Search for the cell housing the specified text and yield its [X, Y] center coordinate. 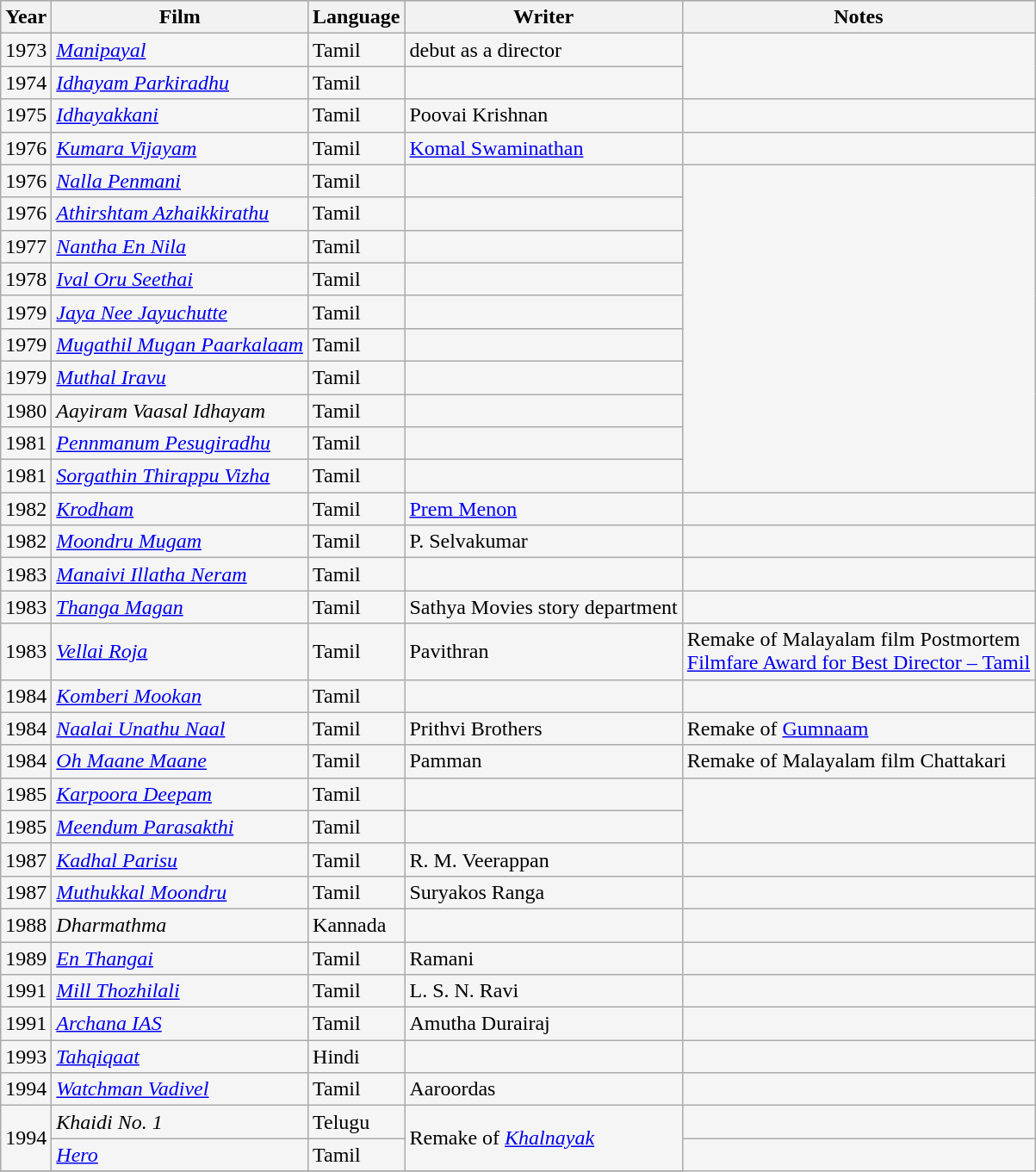
Ival Oru Seethai [180, 279]
Idhayakkani [180, 115]
Remake of Khalnayak [543, 1138]
Year [26, 17]
1975 [26, 115]
Writer [543, 17]
Aaroordas [543, 1089]
Sorgathin Thirappu Vizha [180, 476]
Notes [858, 17]
1993 [26, 1057]
Jaya Nee Jayuchutte [180, 312]
Nalla Penmani [180, 181]
Amutha Durairaj [543, 1024]
Vellai Roja [180, 651]
Tahqiqaat [180, 1057]
Sathya Movies story department [543, 607]
Muthal Iravu [180, 377]
1989 [26, 958]
Telugu [357, 1122]
Remake of Malayalam film PostmortemFilmfare Award for Best Director – Tamil [858, 651]
Kadhal Parisu [180, 859]
Language [357, 17]
Pavithran [543, 651]
Remake of Malayalam film Chattakari [858, 761]
Suryakos Ranga [543, 892]
1980 [26, 411]
L. S. N. Ravi [543, 991]
Prem Menon [543, 509]
Thanga Magan [180, 607]
Moondru Mugam [180, 542]
Krodham [180, 509]
En Thangai [180, 958]
1974 [26, 83]
Prithvi Brothers [543, 729]
Mill Thozhilali [180, 991]
R. M. Veerappan [543, 859]
Naalai Unathu Naal [180, 729]
Dharmathma [180, 925]
Hindi [357, 1057]
Archana IAS [180, 1024]
Nantha En Nila [180, 246]
Athirshtam Azhaikkirathu [180, 214]
Ramani [543, 958]
Pennmanum Pesugiradhu [180, 443]
Aayiram Vaasal Idhayam [180, 411]
1978 [26, 279]
Remake of Gumnaam [858, 729]
Karpoora Deepam [180, 794]
1977 [26, 246]
Watchman Vadivel [180, 1089]
Poovai Krishnan [543, 115]
Manipayal [180, 50]
P. Selvakumar [543, 542]
Kannada [357, 925]
Film [180, 17]
Komal Swaminathan [543, 148]
Meendum Parasakthi [180, 827]
1973 [26, 50]
Idhayam Parkiradhu [180, 83]
Komberi Mookan [180, 696]
Pamman [543, 761]
Khaidi No. 1 [180, 1122]
Muthukkal Moondru [180, 892]
debut as a director [543, 50]
Mugathil Mugan Paarkalaam [180, 344]
Hero [180, 1155]
1988 [26, 925]
Kumara Vijayam [180, 148]
Oh Maane Maane [180, 761]
Manaivi Illatha Neram [180, 574]
